Provide the (X, Y) coordinate of the cell's center where the given text is located.  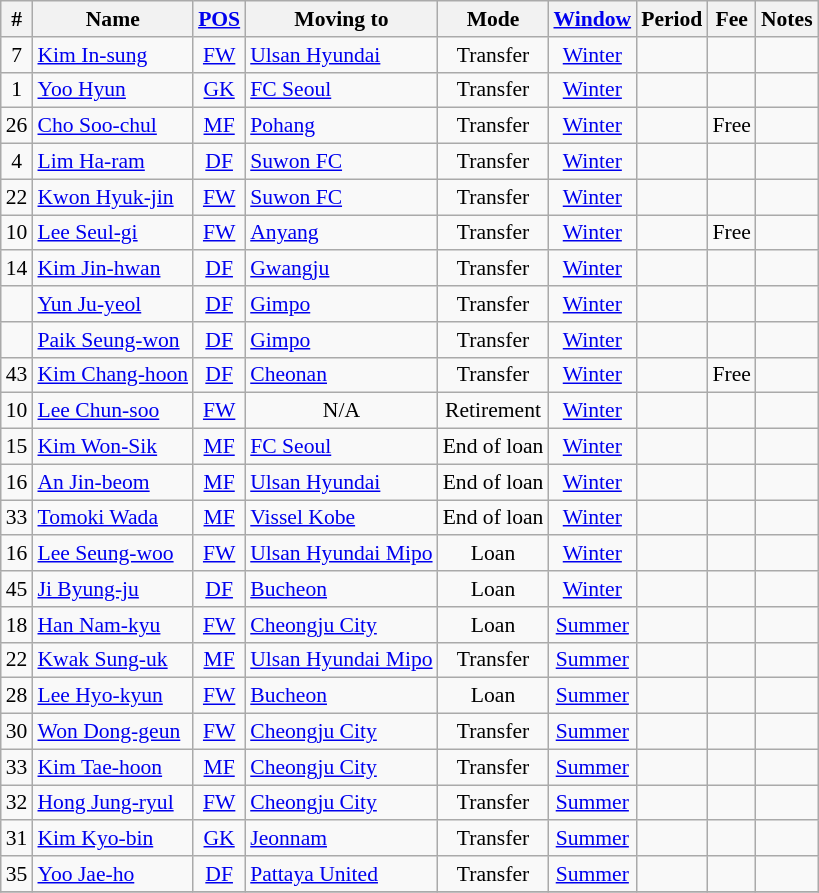
35 (17, 874)
Name (112, 19)
Pohang (341, 126)
Hong Jung-ryul (112, 803)
Kim Kyo-bin (112, 839)
N/A (341, 411)
Vissel Kobe (341, 518)
Pattaya United (341, 874)
Lee Chun-soo (112, 411)
Han Nam-kyu (112, 625)
Anyang (341, 233)
Kwak Sung-uk (112, 660)
Tomoki Wada (112, 518)
Cheonan (341, 375)
Kim Won-Sik (112, 447)
Paik Seung-won (112, 340)
Yun Ju-yeol (112, 304)
Moving to (341, 19)
31 (17, 839)
Kim Chang-hoon (112, 375)
1 (17, 90)
Kim In-sung (112, 55)
An Jin-beom (112, 482)
15 (17, 447)
26 (17, 126)
Window (592, 19)
Lim Ha-ram (112, 162)
Kim Jin-hwan (112, 269)
30 (17, 732)
Yoo Hyun (112, 90)
Kim Tae-hoon (112, 767)
32 (17, 803)
Kwon Hyuk-jin (112, 197)
18 (17, 625)
Lee Seul-gi (112, 233)
Gwangju (341, 269)
14 (17, 269)
Fee (731, 19)
Won Dong-geun (112, 732)
Notes (787, 19)
Period (672, 19)
45 (17, 589)
POS (219, 19)
Jeonnam (341, 839)
Cho Soo-chul (112, 126)
Lee Seung-woo (112, 554)
43 (17, 375)
7 (17, 55)
Ji Byung-ju (112, 589)
4 (17, 162)
28 (17, 696)
# (17, 19)
Mode (494, 19)
Yoo Jae-ho (112, 874)
Retirement (494, 411)
Lee Hyo-kyun (112, 696)
